Locate the cell with the specified text and output its (X, Y) center coordinate. 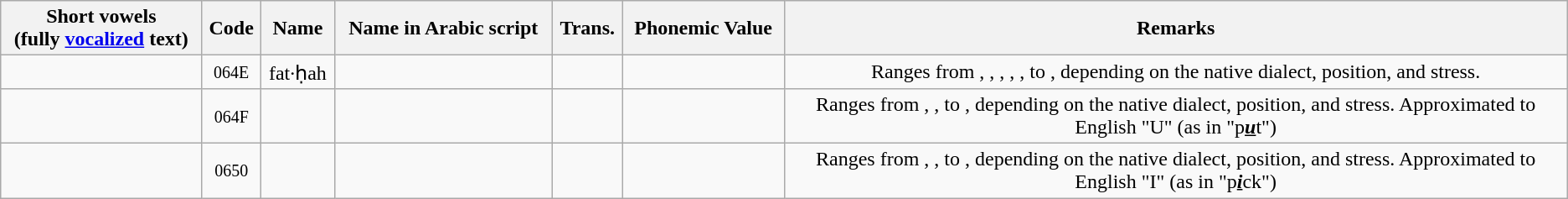
fat·ḥah (298, 72)
Trans. (587, 29)
Phonemic Value (704, 29)
064F (231, 116)
0650 (231, 170)
Ranges from , , to , depending on the native dialect, position, and stress. Approximated to English "I" (as in "pick") (1176, 170)
Ranges from , , , , , to , depending on the native dialect, position, and stress. (1176, 72)
Name in Arabic script (443, 29)
Short vowels(fully vocalized text) (101, 29)
Code (231, 29)
Name (298, 29)
Ranges from , , to , depending on the native dialect, position, and stress. Approximated to English "U" (as in "put") (1176, 116)
Remarks (1176, 29)
064E (231, 72)
